Return (X, Y) of the center of cell containing provided text 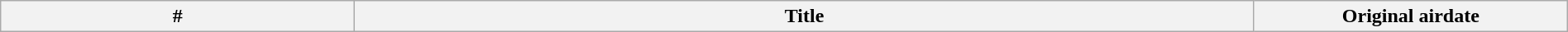
Original airdate (1411, 16)
Title (805, 16)
# (178, 16)
